Search for the cell housing the specified text and yield its [x, y] center coordinate. 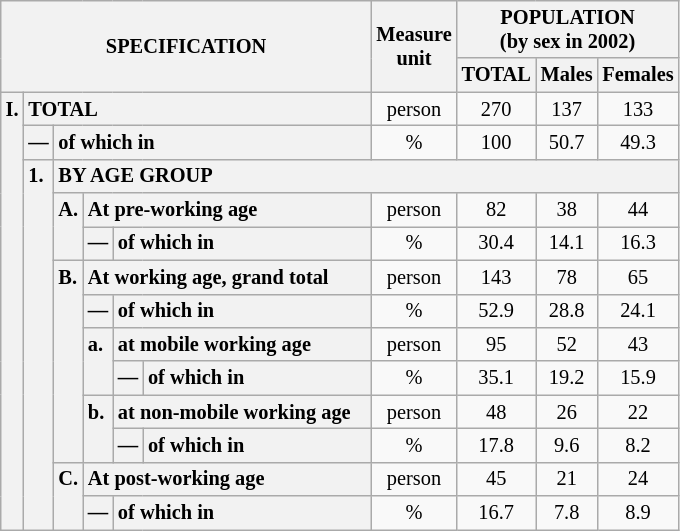
270 [496, 109]
82 [496, 210]
137 [567, 109]
8.9 [638, 513]
At working age, grand total [227, 277]
78 [567, 277]
22 [638, 412]
24 [638, 479]
38 [567, 210]
43 [638, 344]
A. [68, 226]
100 [496, 142]
16.7 [496, 513]
I. [12, 311]
44 [638, 210]
17.8 [496, 445]
24.1 [638, 311]
19.2 [567, 378]
Measure unit [414, 46]
SPECIFICATION [186, 46]
15.9 [638, 378]
50.7 [567, 142]
At pre-working age [227, 210]
26 [567, 412]
1. [38, 344]
52 [567, 344]
133 [638, 109]
9.6 [567, 445]
35.1 [496, 378]
at mobile working age [242, 344]
8.2 [638, 445]
Males [567, 75]
at non-mobile working age [242, 412]
a. [98, 360]
52.9 [496, 311]
POPULATION (by sex in 2002) [568, 29]
b. [98, 428]
BY AGE GROUP [366, 176]
48 [496, 412]
C. [68, 496]
7.8 [567, 513]
45 [496, 479]
16.3 [638, 243]
Females [638, 75]
65 [638, 277]
95 [496, 344]
14.1 [567, 243]
At post-working age [227, 479]
28.8 [567, 311]
143 [496, 277]
B. [68, 361]
49.3 [638, 142]
30.4 [496, 243]
21 [567, 479]
